Extract the (X, Y) coordinate from the center of the cell holding the provided text.  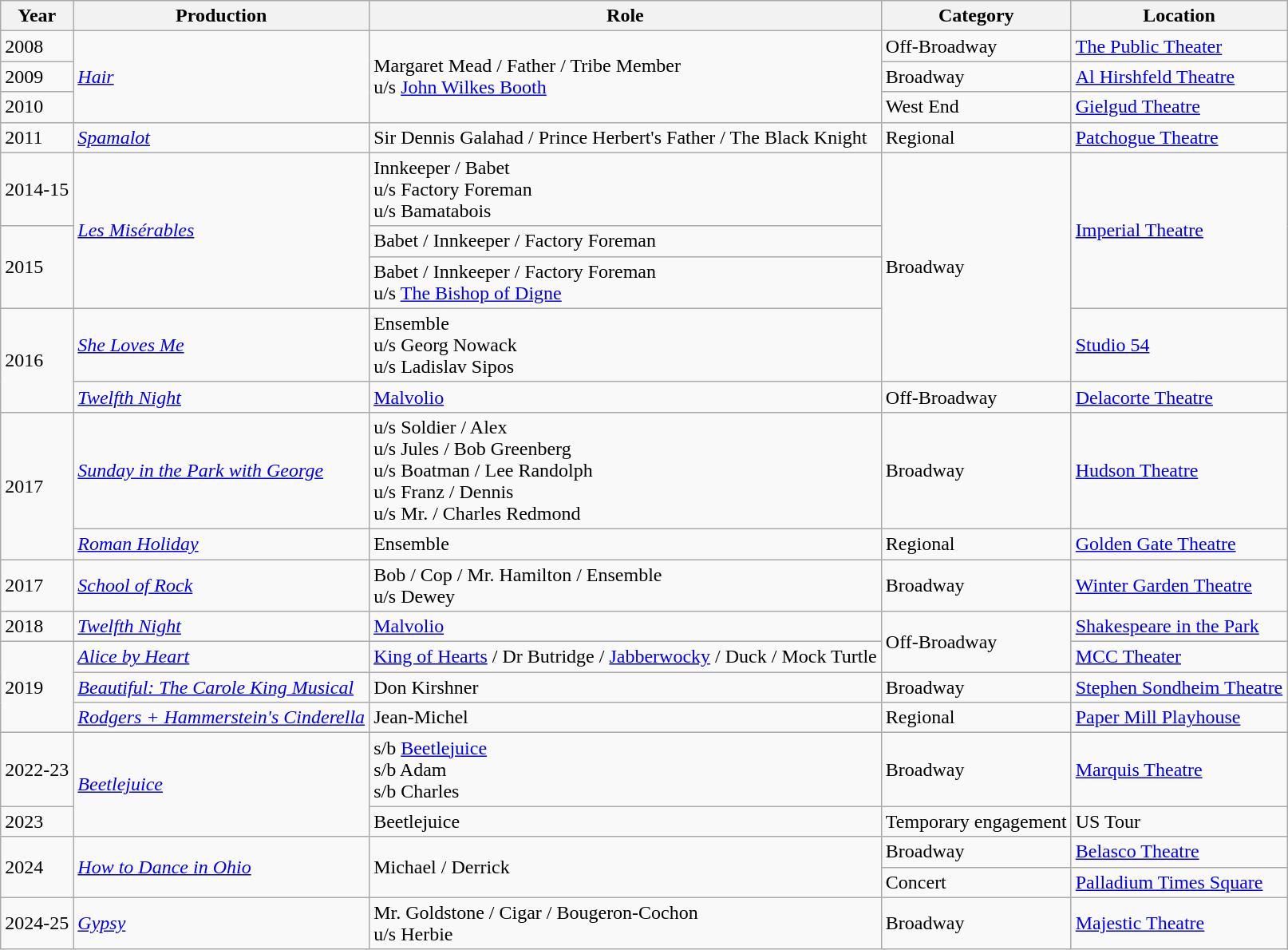
US Tour (1179, 821)
2010 (37, 107)
Hair (222, 77)
Babet / Innkeeper / Factory Foreman (626, 241)
Sunday in the Park with George (222, 470)
Gypsy (222, 923)
2008 (37, 46)
Hudson Theatre (1179, 470)
Stephen Sondheim Theatre (1179, 687)
How to Dance in Ohio (222, 867)
Year (37, 16)
Patchogue Theatre (1179, 137)
2015 (37, 267)
Les Misérables (222, 230)
Don Kirshner (626, 687)
Shakespeare in the Park (1179, 627)
King of Hearts / Dr Butridge / Jabberwocky / Duck / Mock Turtle (626, 657)
MCC Theater (1179, 657)
Innkeeper / Babetu/s Factory Foremanu/s Bamatabois (626, 189)
Alice by Heart (222, 657)
Roman Holiday (222, 544)
Mr. Goldstone / Cigar / Bougeron-Cochonu/s Herbie (626, 923)
Ensemble (626, 544)
Belasco Theatre (1179, 852)
Role (626, 16)
2019 (37, 687)
Michael / Derrick (626, 867)
Imperial Theatre (1179, 230)
Spamalot (222, 137)
2023 (37, 821)
Golden Gate Theatre (1179, 544)
Majestic Theatre (1179, 923)
Marquis Theatre (1179, 770)
Rodgers + Hammerstein's Cinderella (222, 718)
Production (222, 16)
School of Rock (222, 584)
Sir Dennis Galahad / Prince Herbert's Father / The Black Knight (626, 137)
2018 (37, 627)
Temporary engagement (976, 821)
Delacorte Theatre (1179, 397)
Location (1179, 16)
s/b Beetlejuices/b Adams/b Charles (626, 770)
Palladium Times Square (1179, 882)
Category (976, 16)
2016 (37, 360)
Jean-Michel (626, 718)
2024-25 (37, 923)
Al Hirshfeld Theatre (1179, 77)
Gielgud Theatre (1179, 107)
Beautiful: The Carole King Musical (222, 687)
Studio 54 (1179, 345)
Winter Garden Theatre (1179, 584)
Concert (976, 882)
Babet / Innkeeper / Factory Foremanu/s The Bishop of Digne (626, 283)
Paper Mill Playhouse (1179, 718)
2022-23 (37, 770)
Ensembleu/s Georg Nowacku/s Ladislav Sipos (626, 345)
Bob / Cop / Mr. Hamilton / Ensembleu/s Dewey (626, 584)
West End (976, 107)
The Public Theater (1179, 46)
2014-15 (37, 189)
2024 (37, 867)
u/s Soldier / Alexu/s Jules / Bob Greenbergu/s Boatman / Lee Randolphu/s Franz / Dennisu/s Mr. / Charles Redmond (626, 470)
She Loves Me (222, 345)
2011 (37, 137)
Margaret Mead / Father / Tribe Memberu/s John Wilkes Booth (626, 77)
2009 (37, 77)
